Return the (x, y) coordinate for the center point of the cell that contains the specified text.  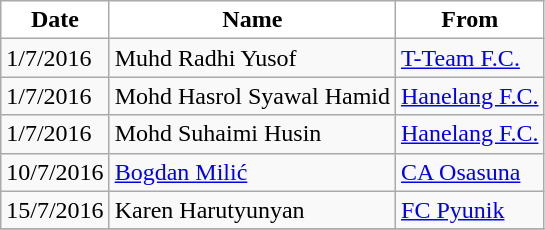
15/7/2016 (55, 210)
Bogdan Milić (252, 172)
Muhd Radhi Yusof (252, 58)
FC Pyunik (470, 210)
Name (252, 20)
10/7/2016 (55, 172)
Karen Harutyunyan (252, 210)
Mohd Suhaimi Husin (252, 134)
Mohd Hasrol Syawal Hamid (252, 96)
CA Osasuna (470, 172)
T-Team F.C. (470, 58)
From (470, 20)
Date (55, 20)
